Capture the cell that displays the provided text and extract its (x, y) central coordinate. 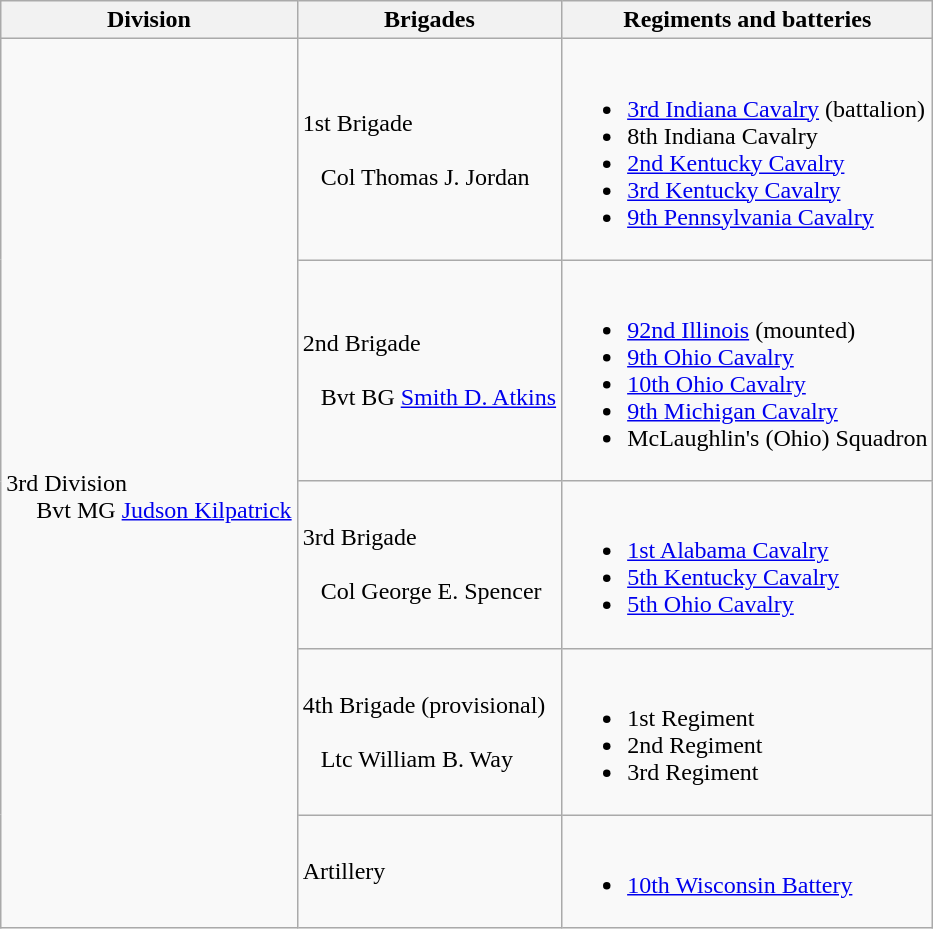
1st Brigade Col Thomas J. Jordan (429, 150)
1st Alabama Cavalry5th Kentucky Cavalry5th Ohio Cavalry (748, 564)
2nd Brigade Bvt BG Smith D. Atkins (429, 370)
Division (149, 20)
3rd Brigade Col George E. Spencer (429, 564)
Artillery (429, 872)
10th Wisconsin Battery (748, 872)
Regiments and batteries (748, 20)
1st Regiment2nd Regiment3rd Regiment (748, 732)
3rd Division Bvt MG Judson Kilpatrick (149, 484)
3rd Indiana Cavalry (battalion)8th Indiana Cavalry2nd Kentucky Cavalry3rd Kentucky Cavalry9th Pennsylvania Cavalry (748, 150)
Brigades (429, 20)
92nd Illinois (mounted)9th Ohio Cavalry10th Ohio Cavalry9th Michigan CavalryMcLaughlin's (Ohio) Squadron (748, 370)
4th Brigade (provisional) Ltc William B. Way (429, 732)
